For the text-containing cell, return its midpoint in [X, Y] coordinate format. 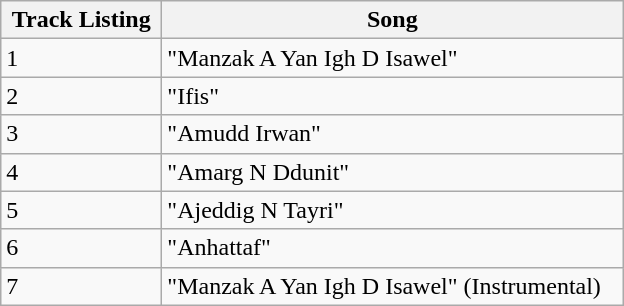
"Amudd Irwan" [392, 134]
2 [82, 96]
"Anhattaf" [392, 248]
"Ajeddig N Tayri" [392, 210]
7 [82, 286]
"Manzak A Yan Igh D Isawel" (Instrumental) [392, 286]
Song [392, 20]
Track Listing [82, 20]
"Ifis" [392, 96]
1 [82, 58]
6 [82, 248]
4 [82, 172]
3 [82, 134]
5 [82, 210]
"Amarg N Ddunit" [392, 172]
"Manzak A Yan Igh D Isawel" [392, 58]
